Scan for the cell matching the given text and deliver its (x, y) coordinate at center. 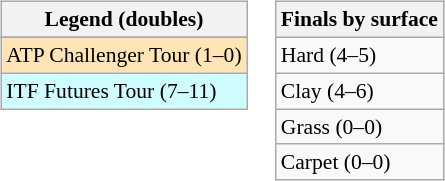
ITF Futures Tour (7–11) (124, 91)
Grass (0–0) (360, 127)
Hard (4–5) (360, 55)
ATP Challenger Tour (1–0) (124, 55)
Clay (4–6) (360, 91)
Carpet (0–0) (360, 162)
Legend (doubles) (124, 20)
Finals by surface (360, 20)
